Detect which cell encompasses the target text, then output its [X, Y] center coordinate. 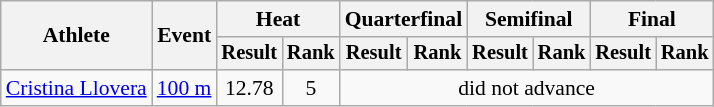
Athlete [76, 36]
100 m [184, 88]
Event [184, 36]
5 [311, 88]
Final [652, 19]
12.78 [249, 88]
Heat [278, 19]
Cristina Llovera [76, 88]
Quarterfinal [404, 19]
did not advance [527, 88]
Semifinal [528, 19]
